Extract the (X, Y) coordinate from the center of the cell holding the provided text.  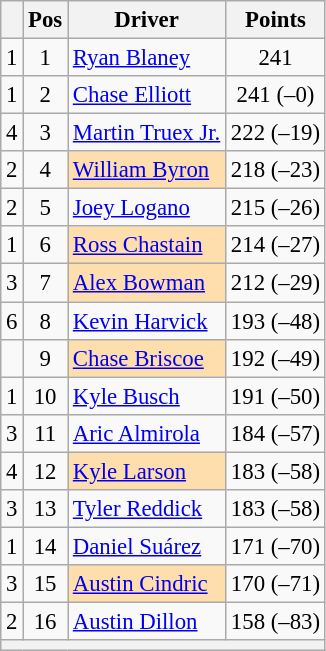
241 (276, 58)
Austin Cindric (147, 584)
Austin Dillon (147, 621)
Martin Truex Jr. (147, 133)
Pos (46, 20)
Joey Logano (147, 208)
11 (46, 433)
Tyler Reddick (147, 509)
Alex Bowman (147, 283)
158 (–83) (276, 621)
191 (–50) (276, 396)
184 (–57) (276, 433)
Kyle Larson (147, 471)
Ross Chastain (147, 245)
Kevin Harvick (147, 321)
9 (46, 358)
Chase Elliott (147, 95)
16 (46, 621)
8 (46, 321)
Kyle Busch (147, 396)
Driver (147, 20)
William Byron (147, 170)
15 (46, 584)
Points (276, 20)
7 (46, 283)
Ryan Blaney (147, 58)
12 (46, 471)
192 (–49) (276, 358)
Chase Briscoe (147, 358)
241 (–0) (276, 95)
Aric Almirola (147, 433)
5 (46, 208)
170 (–71) (276, 584)
14 (46, 546)
13 (46, 509)
218 (–23) (276, 170)
Daniel Suárez (147, 546)
214 (–27) (276, 245)
212 (–29) (276, 283)
10 (46, 396)
193 (–48) (276, 321)
171 (–70) (276, 546)
215 (–26) (276, 208)
222 (–19) (276, 133)
